Find where the given text appears and provide that cell's center as (x, y) coordinate. 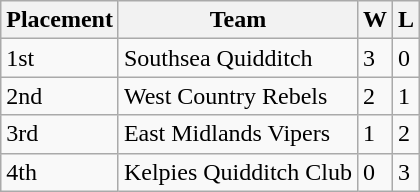
L (406, 20)
4th (60, 172)
Placement (60, 20)
East Midlands Vipers (238, 134)
West Country Rebels (238, 96)
Team (238, 20)
1st (60, 58)
3rd (60, 134)
Southsea Quidditch (238, 58)
Kelpies Quidditch Club (238, 172)
W (374, 20)
2nd (60, 96)
